Identify which cell holds the provided text, then report its (x, y) central coordinate. 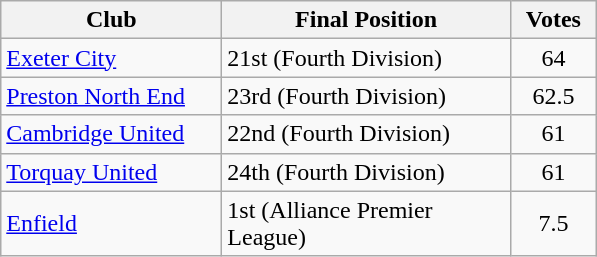
21st (Fourth Division) (366, 58)
24th (Fourth Division) (366, 172)
Preston North End (112, 96)
Club (112, 20)
Enfield (112, 224)
Exeter City (112, 58)
1st (Alliance Premier League) (366, 224)
22nd (Fourth Division) (366, 134)
Final Position (366, 20)
64 (553, 58)
Cambridge United (112, 134)
23rd (Fourth Division) (366, 96)
Votes (553, 20)
7.5 (553, 224)
62.5 (553, 96)
Torquay United (112, 172)
